Return the (x, y) coordinate for the center point of the cell that contains the specified text.  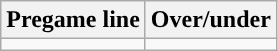
Over/under (210, 20)
Pregame line (74, 20)
